Locate the cell with the specified text and output its (x, y) center coordinate. 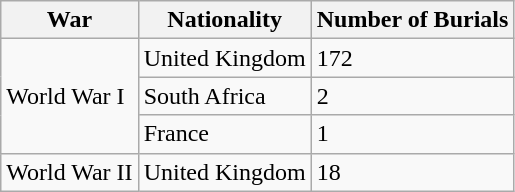
World War II (70, 172)
Nationality (224, 20)
18 (412, 172)
172 (412, 58)
2 (412, 96)
1 (412, 134)
War (70, 20)
World War I (70, 96)
Number of Burials (412, 20)
France (224, 134)
South Africa (224, 96)
